For the text-containing cell, return its midpoint in (X, Y) coordinate format. 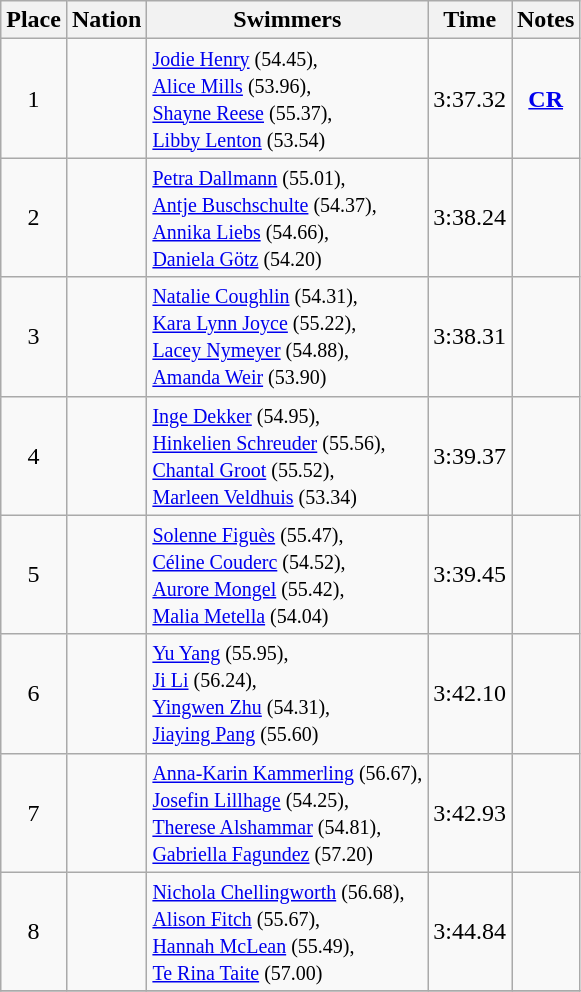
8 (34, 932)
Anna-Karin Kammerling (56.67), Josefin Lillhage (54.25), Therese Alshammar (54.81), Gabriella Fagundez (57.20) (288, 812)
Natalie Coughlin (54.31), Kara Lynn Joyce (55.22), Lacey Nymeyer (54.88), Amanda Weir (53.90) (288, 336)
4 (34, 456)
Nation (106, 20)
Yu Yang (55.95), Ji Li (56.24), Yingwen Zhu (54.31), Jiaying Pang (55.60) (288, 694)
3 (34, 336)
3:39.37 (470, 456)
3:44.84 (470, 932)
5 (34, 574)
Nichola Chellingworth (56.68), Alison Fitch (55.67), Hannah McLean (55.49), Te Rina Taite (57.00) (288, 932)
3:42.93 (470, 812)
Jodie Henry (54.45), Alice Mills (53.96), Shayne Reese (55.37), Libby Lenton (53.54) (288, 98)
Inge Dekker (54.95), Hinkelien Schreuder (55.56), Chantal Groot (55.52), Marleen Veldhuis (53.34) (288, 456)
Solenne Figuès (55.47), Céline Couderc (54.52), Aurore Mongel (55.42), Malia Metella (54.04) (288, 574)
1 (34, 98)
2 (34, 218)
3:39.45 (470, 574)
3:38.31 (470, 336)
3:38.24 (470, 218)
Time (470, 20)
7 (34, 812)
CR (546, 98)
Notes (546, 20)
Place (34, 20)
3:42.10 (470, 694)
6 (34, 694)
Petra Dallmann (55.01), Antje Buschschulte (54.37), Annika Liebs (54.66), Daniela Götz (54.20) (288, 218)
3:37.32 (470, 98)
Swimmers (288, 20)
